For the text-containing cell, return its midpoint in (x, y) coordinate format. 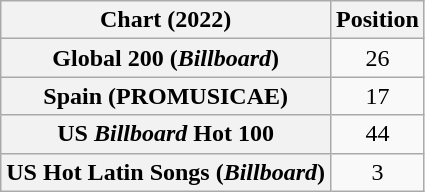
US Billboard Hot 100 (166, 134)
3 (378, 172)
44 (378, 134)
Global 200 (Billboard) (166, 58)
Position (378, 20)
Chart (2022) (166, 20)
17 (378, 96)
26 (378, 58)
US Hot Latin Songs (Billboard) (166, 172)
Spain (PROMUSICAE) (166, 96)
